Return [X, Y] of the center of cell containing provided text 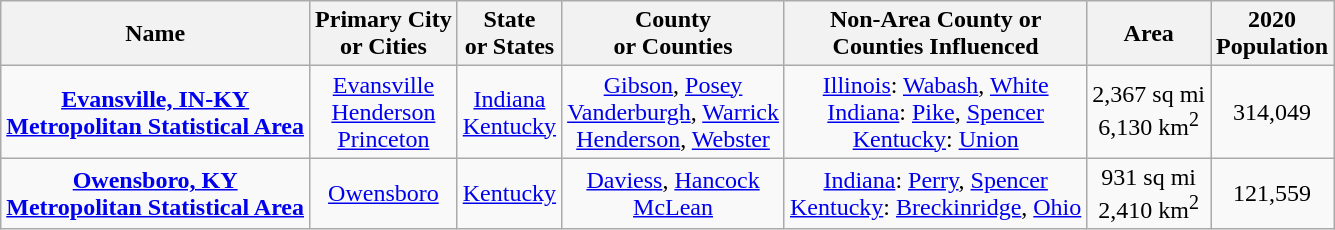
Area [1149, 34]
Gibson, PoseyVanderburgh, WarrickHenderson, Webster [674, 112]
Countyor Counties [674, 34]
Stateor States [509, 34]
Primary Cityor Cities [384, 34]
Daviess, HancockMcLean [674, 194]
Kentucky [509, 194]
2020Population [1272, 34]
IndianaKentucky [509, 112]
EvansvilleHendersonPrinceton [384, 112]
Indiana: Perry, SpencerKentucky: Breckinridge, Ohio [935, 194]
314,049 [1272, 112]
931 sq mi2,410 km2 [1149, 194]
Owensboro, KYMetropolitan Statistical Area [156, 194]
Evansville, IN-KYMetropolitan Statistical Area [156, 112]
Name [156, 34]
Illinois: Wabash, WhiteIndiana: Pike, SpencerKentucky: Union [935, 112]
121,559 [1272, 194]
Non-Area County orCounties Influenced [935, 34]
Owensboro [384, 194]
2,367 sq mi6,130 km2 [1149, 112]
